For the text-containing cell, return its midpoint in [x, y] coordinate format. 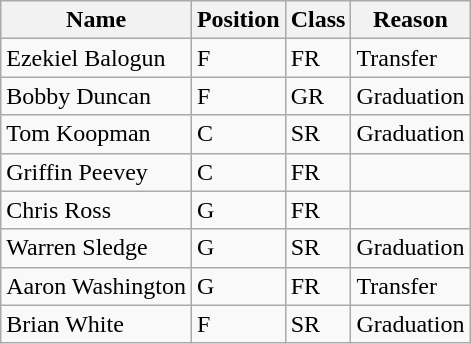
Warren Sledge [96, 248]
Ezekiel Balogun [96, 58]
Brian White [96, 324]
Position [238, 20]
Name [96, 20]
Tom Koopman [96, 134]
Chris Ross [96, 210]
Class [318, 20]
Aaron Washington [96, 286]
GR [318, 96]
Reason [410, 20]
Bobby Duncan [96, 96]
Griffin Peevey [96, 172]
